Find where the given text appears and provide that cell's center as [x, y] coordinate. 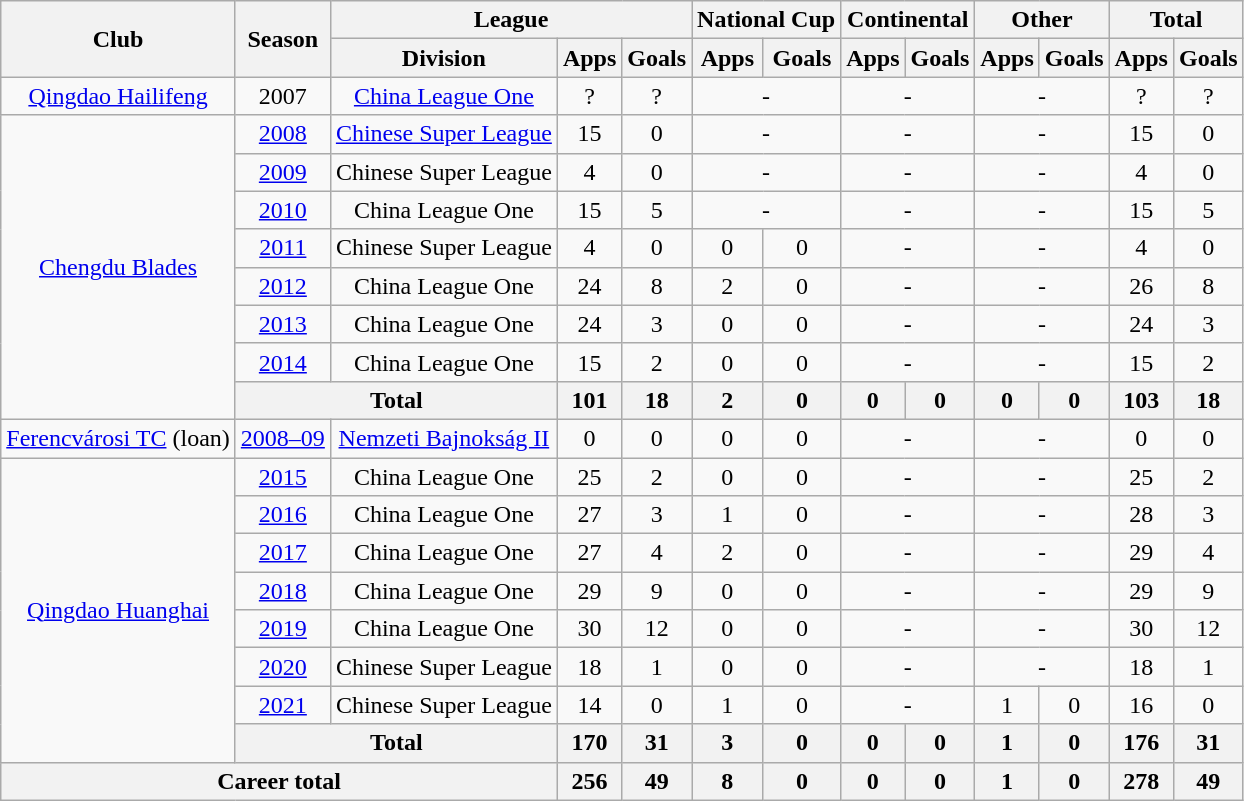
Career total [280, 781]
2014 [282, 362]
14 [589, 705]
2007 [282, 96]
101 [589, 400]
Other [1042, 20]
2008 [282, 134]
Nemzeti Bajnokság II [444, 438]
2017 [282, 553]
Club [118, 39]
2020 [282, 667]
Continental [908, 20]
Division [444, 58]
2018 [282, 591]
26 [1141, 286]
2011 [282, 248]
170 [589, 743]
278 [1141, 781]
256 [589, 781]
2013 [282, 324]
Chengdu Blades [118, 267]
2015 [282, 477]
28 [1141, 515]
2021 [282, 705]
Season [282, 39]
176 [1141, 743]
National Cup [766, 20]
2012 [282, 286]
16 [1141, 705]
2016 [282, 515]
2010 [282, 210]
League [510, 20]
Qingdao Hailifeng [118, 96]
103 [1141, 400]
2008–09 [282, 438]
2009 [282, 172]
2019 [282, 629]
Qingdao Huanghai [118, 610]
Ferencvárosi TC (loan) [118, 438]
